Provide the (X, Y) coordinate of the cell's center where the given text is located.  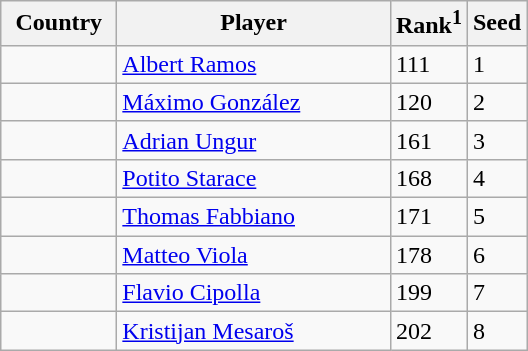
Albert Ramos (254, 64)
Rank1 (428, 24)
161 (428, 140)
1 (496, 64)
Thomas Fabbiano (254, 217)
Country (59, 24)
Player (254, 24)
Kristijan Mesaroš (254, 331)
Seed (496, 24)
Máximo González (254, 102)
5 (496, 217)
7 (496, 293)
6 (496, 255)
Adrian Ungur (254, 140)
3 (496, 140)
Flavio Cipolla (254, 293)
178 (428, 255)
120 (428, 102)
Matteo Viola (254, 255)
202 (428, 331)
199 (428, 293)
8 (496, 331)
Potito Starace (254, 178)
111 (428, 64)
171 (428, 217)
168 (428, 178)
4 (496, 178)
2 (496, 102)
